Pinpoint the cell where the given text exists, returning its (X, Y) midpoint coordinate. 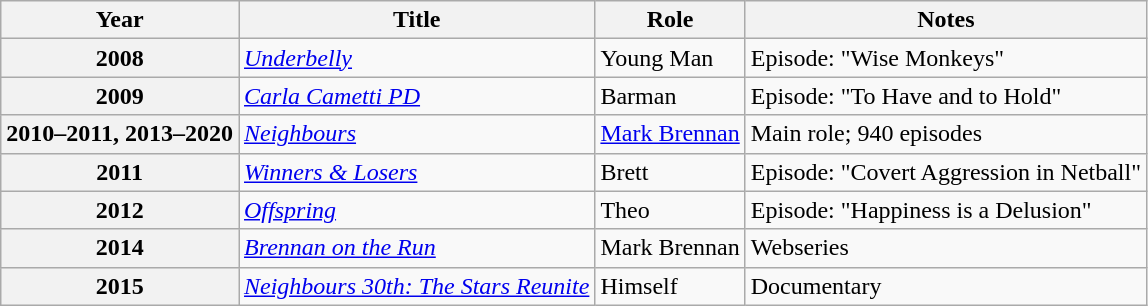
Himself (670, 286)
Barman (670, 96)
Episode: "To Have and to Hold" (946, 96)
Young Man (670, 58)
Episode: "Wise Monkeys" (946, 58)
Winners & Losers (416, 172)
2012 (120, 210)
Theo (670, 210)
Brett (670, 172)
Neighbours 30th: The Stars Reunite (416, 286)
2010–2011, 2013–2020 (120, 134)
Brennan on the Run (416, 248)
2011 (120, 172)
Episode: "Covert Aggression in Netball" (946, 172)
2014 (120, 248)
Episode: "Happiness is a Delusion" (946, 210)
2009 (120, 96)
Underbelly (416, 58)
2015 (120, 286)
Webseries (946, 248)
Title (416, 20)
Year (120, 20)
Carla Cametti PD (416, 96)
Main role; 940 episodes (946, 134)
Notes (946, 20)
Documentary (946, 286)
2008 (120, 58)
Neighbours (416, 134)
Offspring (416, 210)
Role (670, 20)
